Return the [X, Y] coordinate for the center point of the cell that contains the specified text.  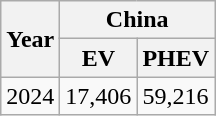
59,216 [176, 96]
17,406 [98, 96]
China [138, 20]
PHEV [176, 58]
Year [30, 39]
2024 [30, 96]
EV [98, 58]
